Find where the given text appears and provide that cell's center as [X, Y] coordinate. 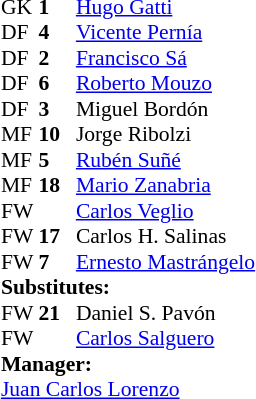
7 [57, 262]
Vicente Pernía [166, 33]
Francisco Sá [166, 58]
Substitutes: [128, 287]
Carlos H. Salinas [166, 237]
Roberto Mouzo [166, 83]
Daniel S. Pavón [166, 313]
2 [57, 58]
Mario Zanabria [166, 185]
21 [57, 313]
Ernesto Mastrángelo [166, 262]
Carlos Salguero [166, 339]
Manager: [128, 364]
Jorge Ribolzi [166, 135]
Rubén Suñé [166, 160]
3 [57, 109]
4 [57, 33]
18 [57, 185]
6 [57, 83]
10 [57, 135]
Miguel Bordón [166, 109]
5 [57, 160]
17 [57, 237]
Carlos Veglio [166, 211]
